Search for the cell housing the specified text and yield its [x, y] center coordinate. 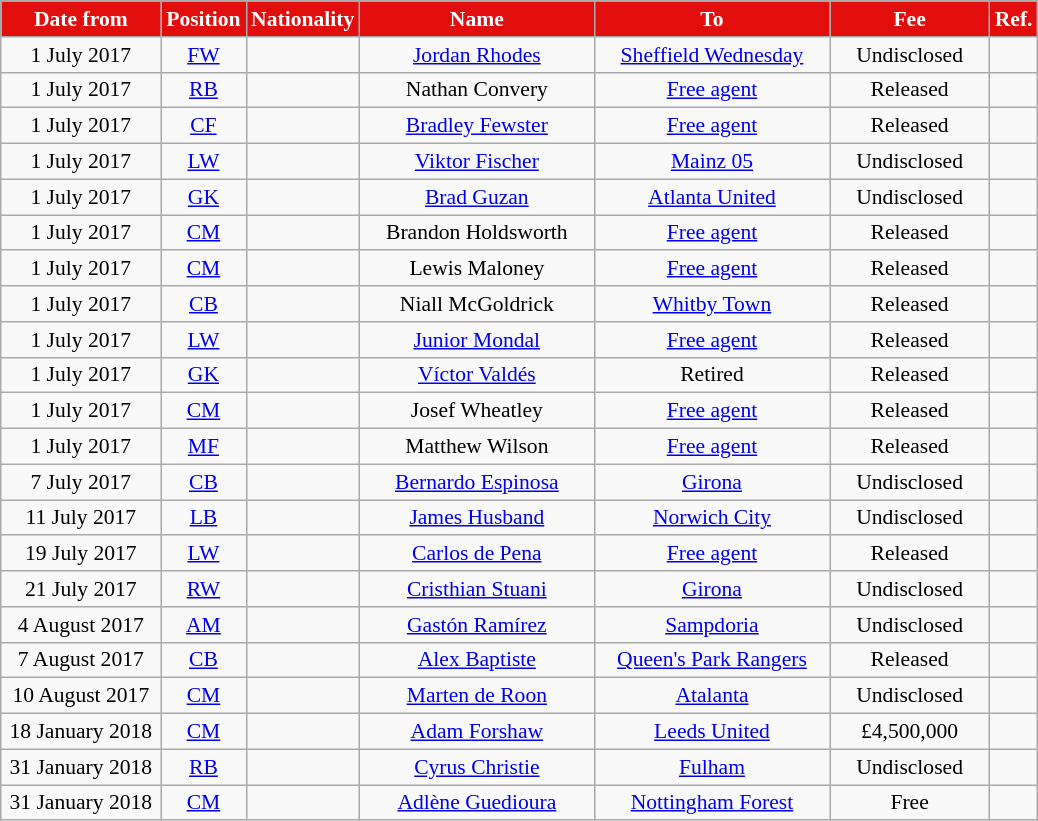
Niall McGoldrick [476, 304]
CF [204, 126]
Nathan Convery [476, 90]
Sampdoria [712, 625]
Position [204, 19]
MF [204, 447]
Nationality [302, 19]
Name [476, 19]
Josef Wheatley [476, 411]
Retired [712, 375]
Bradley Fewster [476, 126]
Free [910, 803]
LB [204, 518]
Leeds United [712, 732]
Marten de Roon [476, 696]
Queen's Park Rangers [712, 660]
4 August 2017 [81, 625]
£4,500,000 [910, 732]
19 July 2017 [81, 554]
Gastón Ramírez [476, 625]
RW [204, 589]
Brandon Holdsworth [476, 233]
Junior Mondal [476, 340]
7 July 2017 [81, 482]
FW [204, 55]
Mainz 05 [712, 162]
7 August 2017 [81, 660]
Sheffield Wednesday [712, 55]
Bernardo Espinosa [476, 482]
Whitby Town [712, 304]
Víctor Valdés [476, 375]
Jordan Rhodes [476, 55]
Nottingham Forest [712, 803]
Fulham [712, 767]
Atalanta [712, 696]
Cyrus Christie [476, 767]
To [712, 19]
Adlène Guedioura [476, 803]
Brad Guzan [476, 197]
Alex Baptiste [476, 660]
Norwich City [712, 518]
Matthew Wilson [476, 447]
James Husband [476, 518]
Atlanta United [712, 197]
Date from [81, 19]
Adam Forshaw [476, 732]
18 January 2018 [81, 732]
11 July 2017 [81, 518]
Cristhian Stuani [476, 589]
21 July 2017 [81, 589]
10 August 2017 [81, 696]
Fee [910, 19]
Ref. [1014, 19]
Lewis Maloney [476, 269]
AM [204, 625]
Carlos de Pena [476, 554]
Viktor Fischer [476, 162]
